Identify which cell holds the provided text, then report its [x, y] central coordinate. 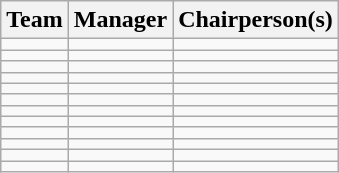
Team [35, 20]
Manager [120, 20]
Chairperson(s) [256, 20]
